Identify which cell holds the provided text, then report its [x, y] central coordinate. 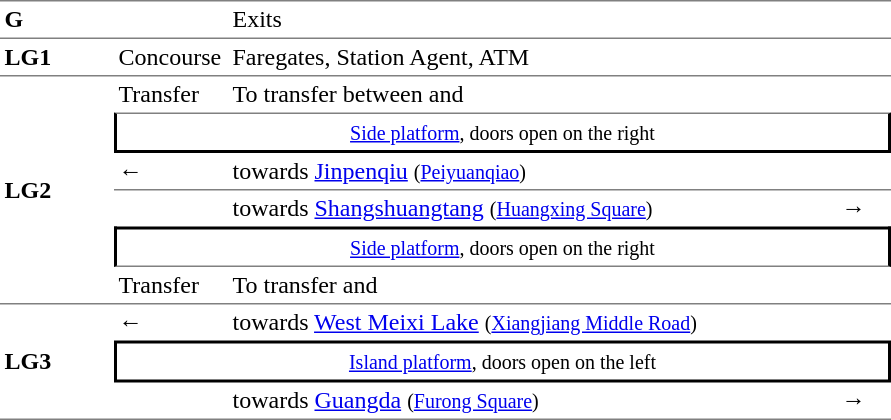
towards Shangshuangtang (Huangxing Square) [532, 208]
towards West Meixi Lake (Xiangjiang Middle Road) [532, 322]
towards Jinpenqiu (Peiyuanqiao) [532, 171]
To transfer between and [532, 94]
LG3 [57, 362]
LG2 [57, 190]
Exits [532, 20]
LG1 [57, 57]
Faregates, Station Agent, ATM [532, 57]
Concourse [171, 57]
G [57, 20]
Island platform, doors open on the left [502, 361]
To transfer and [532, 286]
towards Guangda (Furong Square) [532, 401]
